Identify which cell holds the provided text, then report its [X, Y] central coordinate. 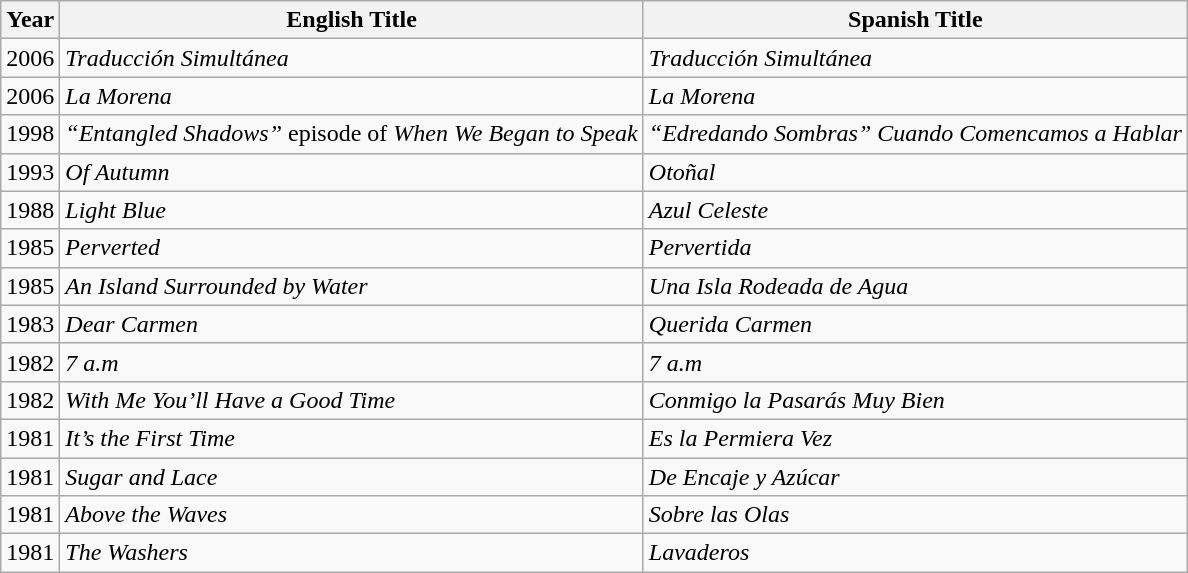
Year [30, 20]
Light Blue [352, 210]
1983 [30, 324]
Perverted [352, 248]
An Island Surrounded by Water [352, 286]
Above the Waves [352, 515]
Spanish Title [915, 20]
De Encaje y Azúcar [915, 477]
Sugar and Lace [352, 477]
Una Isla Rodeada de Agua [915, 286]
Es la Permiera Vez [915, 438]
Dear Carmen [352, 324]
Lavaderos [915, 553]
Pervertida [915, 248]
With Me You’ll Have a Good Time [352, 400]
It’s the First Time [352, 438]
1998 [30, 134]
Querida Carmen [915, 324]
Conmigo la Pasarás Muy Bien [915, 400]
Otoñal [915, 172]
1988 [30, 210]
“Entangled Shadows” episode of When We Began to Speak [352, 134]
Of Autumn [352, 172]
The Washers [352, 553]
English Title [352, 20]
Sobre las Olas [915, 515]
1993 [30, 172]
Azul Celeste [915, 210]
“Edredando Sombras” Cuando Comencamos a Hablar [915, 134]
